From the cell containing the given text, extract its center point as (x, y) coordinate. 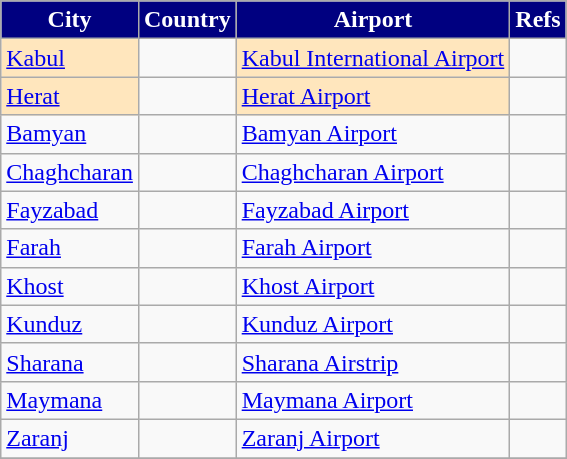
Kabul (70, 58)
Fayzabad Airport (373, 210)
Maymana Airport (373, 400)
Farah (70, 248)
Herat Airport (373, 96)
Khost (70, 286)
City (70, 20)
Bamyan (70, 134)
Khost Airport (373, 286)
Chaghcharan Airport (373, 172)
Fayzabad (70, 210)
Farah Airport (373, 248)
Airport (373, 20)
Sharana (70, 362)
Bamyan Airport (373, 134)
Refs (538, 20)
Sharana Airstrip (373, 362)
Country (187, 20)
Herat (70, 96)
Kunduz (70, 324)
Kabul International Airport (373, 58)
Zaranj Airport (373, 438)
Chaghcharan (70, 172)
Maymana (70, 400)
Zaranj (70, 438)
Kunduz Airport (373, 324)
